Identify which cell holds the provided text, then report its (X, Y) central coordinate. 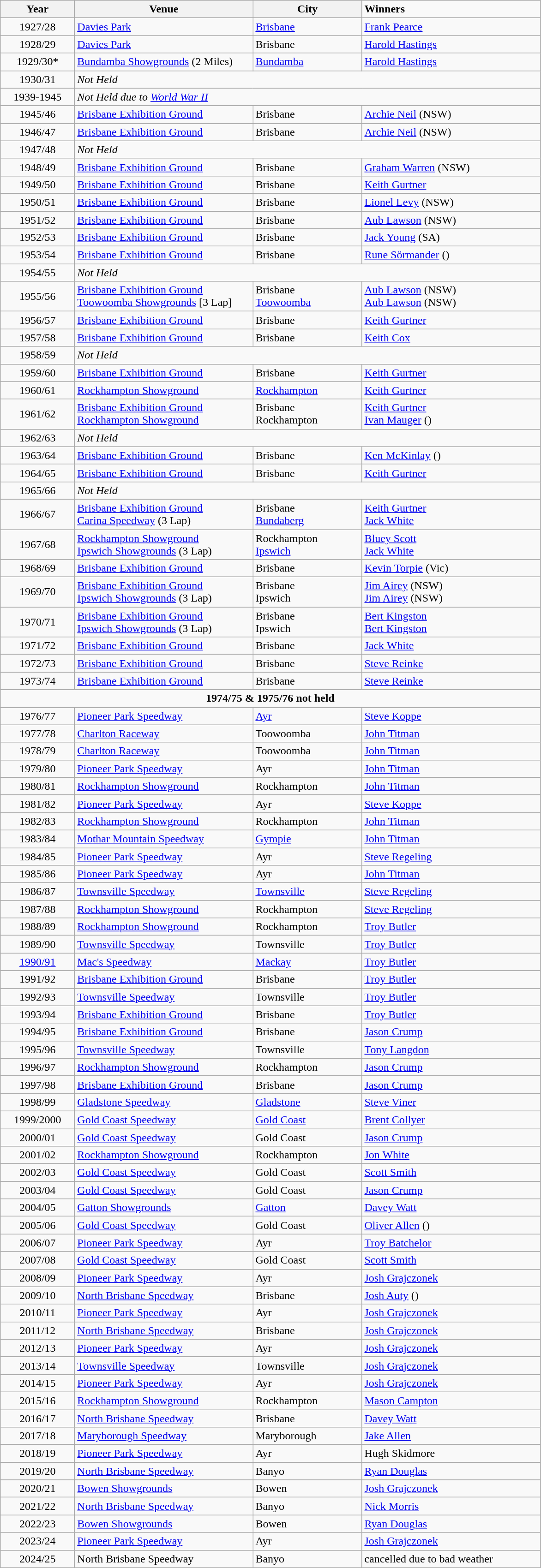
Mackay (307, 962)
Ken McKinlay () (451, 455)
2022/23 (38, 1524)
2017/18 (38, 1436)
1973/74 (38, 681)
1947/48 (38, 149)
Hugh Skidmore (451, 1454)
Keith GurtnerIvan Mauger () (451, 414)
1984/85 (38, 857)
2019/20 (38, 1471)
1991/92 (38, 979)
Oliver Allen () (451, 1225)
1954/55 (38, 273)
1995/96 (38, 1049)
1967/68 (38, 544)
2009/10 (38, 1295)
1963/64 (38, 455)
Bundamba (307, 62)
1953/54 (38, 255)
1930/31 (38, 79)
Bert KingstonBert Kingston (451, 622)
Mason Campton (451, 1401)
Brent Collyer (451, 1120)
1951/52 (38, 220)
Maryborough Speedway (164, 1436)
1992/93 (38, 997)
1974/75 & 1975/76 not held (270, 698)
1961/62 (38, 414)
2015/16 (38, 1401)
2003/04 (38, 1190)
1927/28 (38, 27)
2021/22 (38, 1506)
RockhamptonIpswich (307, 544)
2013/14 (38, 1365)
1998/99 (38, 1102)
Gatton Showgrounds (164, 1208)
1987/88 (38, 909)
2018/19 (38, 1454)
1964/65 (38, 473)
1950/51 (38, 202)
1980/81 (38, 786)
1971/72 (38, 646)
Maryborough (307, 1436)
1962/63 (38, 438)
1990/91 (38, 962)
1972/73 (38, 663)
Keith GurtnerJack White (451, 514)
2011/12 (38, 1330)
Jake Allen (451, 1436)
2007/08 (38, 1260)
2014/15 (38, 1383)
Frank Pearce (451, 27)
1996/97 (38, 1067)
1957/58 (38, 338)
1981/82 (38, 804)
1959/60 (38, 373)
2024/25 (38, 1559)
1983/84 (38, 839)
Kevin Torpie (Vic) (451, 568)
1946/47 (38, 132)
Rune Sörmander () (451, 255)
1948/49 (38, 167)
1986/87 (38, 892)
1979/80 (38, 769)
1968/69 (38, 568)
Gladstone Speedway (164, 1102)
BrisbaneBundaberg (307, 514)
2004/05 (38, 1208)
1965/66 (38, 490)
1988/89 (38, 927)
Mac's Speedway (164, 962)
2000/01 (38, 1137)
Josh Auty () (451, 1295)
City (307, 9)
BrisbaneToowoomba (307, 296)
Not Held due to World War II (307, 97)
Graham Warren (NSW) (451, 167)
2008/09 (38, 1278)
Aub Lawson (NSW)Aub Lawson (NSW) (451, 296)
Brisbane Exhibition GroundCarina Speedway (3 Lap) (164, 514)
1969/70 (38, 592)
1977/78 (38, 733)
1945/46 (38, 114)
2006/07 (38, 1243)
Steve Viner (451, 1102)
1960/61 (38, 390)
1978/79 (38, 751)
2005/06 (38, 1225)
2012/13 (38, 1348)
1989/90 (38, 944)
Year (38, 9)
Bluey ScottJack White (451, 544)
1966/67 (38, 514)
1956/57 (38, 320)
Mothar Mountain Speedway (164, 839)
1982/83 (38, 821)
Lionel Levy (NSW) (451, 202)
1985/86 (38, 874)
BrisbaneRockhampton (307, 414)
Jon White (451, 1155)
1928/29 (38, 44)
1952/53 (38, 238)
Jack White (451, 646)
1958/59 (38, 355)
2020/21 (38, 1489)
Tony Langdon (451, 1049)
Jack Young (SA) (451, 238)
Nick Morris (451, 1506)
Venue (164, 9)
Keith Cox (451, 338)
Jim Airey (NSW)Jim Airey (NSW) (451, 592)
Gatton (307, 1208)
Gympie (307, 839)
1976/77 (38, 716)
Gladstone (307, 1102)
1929/30* (38, 62)
1994/95 (38, 1032)
Aub Lawson (NSW) (451, 220)
1949/50 (38, 185)
2023/24 (38, 1541)
Brisbane Exhibition GroundRockhampton Showground (164, 414)
2016/17 (38, 1419)
cancelled due to bad weather (451, 1559)
Rockhampton ShowgroundIpswich Showgrounds (3 Lap) (164, 544)
1955/56 (38, 296)
2002/03 (38, 1173)
Brisbane Exhibition GroundToowoomba Showgrounds [3 Lap] (164, 296)
Winners (451, 9)
2001/02 (38, 1155)
1939-1945 (38, 97)
1970/71 (38, 622)
2010/11 (38, 1313)
Bundamba Showgrounds (2 Miles) (164, 62)
1999/2000 (38, 1120)
1993/94 (38, 1014)
Troy Batchelor (451, 1243)
1997/98 (38, 1085)
